Determine the [x, y] coordinate at the center of the cell enclosing the given text.  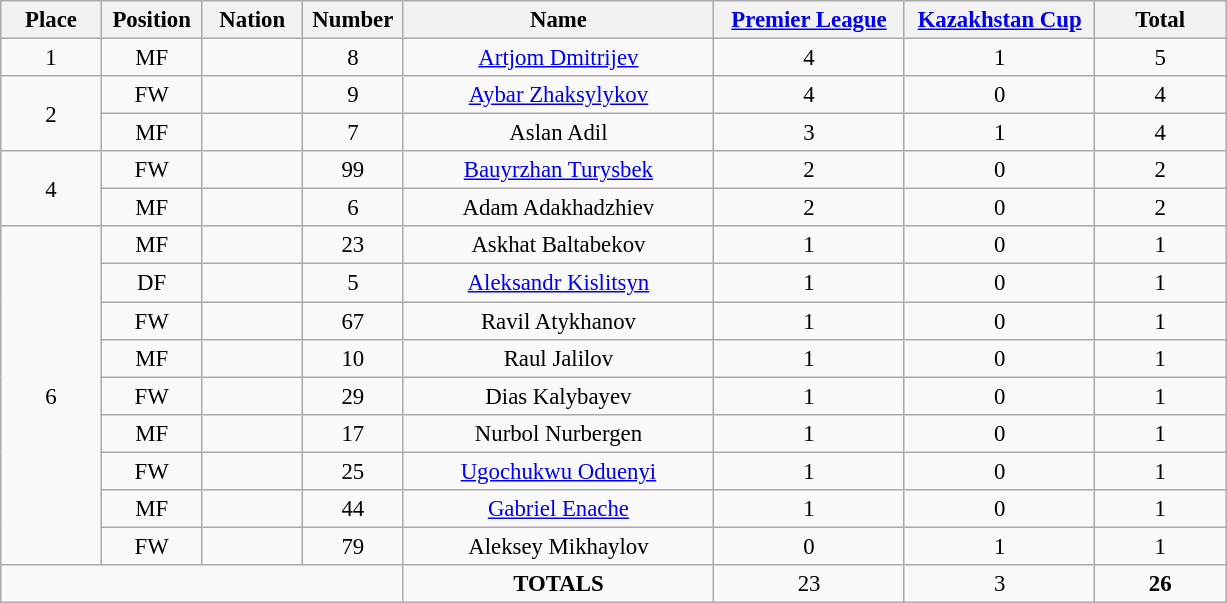
67 [354, 321]
DF [152, 283]
7 [354, 133]
10 [354, 358]
Premier League [810, 20]
Total [1160, 20]
Number [354, 20]
TOTALS [558, 584]
Aybar Zhaksylykov [558, 95]
Nation [252, 20]
79 [354, 546]
9 [354, 95]
44 [354, 509]
25 [354, 471]
99 [354, 170]
Kazakhstan Cup [1000, 20]
Name [558, 20]
Ravil Atykhanov [558, 321]
Aleksandr Kislitsyn [558, 283]
Ugochukwu Oduenyi [558, 471]
Aslan Adil [558, 133]
26 [1160, 584]
Artjom Dmitrijev [558, 58]
Nurbol Nurbergen [558, 433]
8 [354, 58]
Dias Kalybayev [558, 396]
17 [354, 433]
Raul Jalilov [558, 358]
Gabriel Enache [558, 509]
29 [354, 396]
Position [152, 20]
Aleksey Mikhaylov [558, 546]
Askhat Baltabekov [558, 245]
Adam Adakhadzhiev [558, 208]
Place [52, 20]
Bauyrzhan Turysbek [558, 170]
